From the cell containing the given text, extract its center point as (x, y) coordinate. 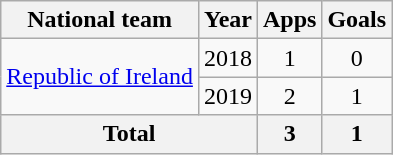
3 (289, 134)
Total (130, 134)
Apps (289, 20)
2018 (228, 58)
2019 (228, 96)
National team (100, 20)
Goals (357, 20)
Year (228, 20)
0 (357, 58)
Republic of Ireland (100, 77)
2 (289, 96)
